Search for the cell housing the specified text and yield its [x, y] center coordinate. 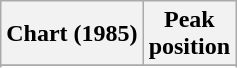
Chart (1985) [72, 34]
Peakposition [189, 34]
